Output the (x, y) coordinate of the center of the cell containing the given text.  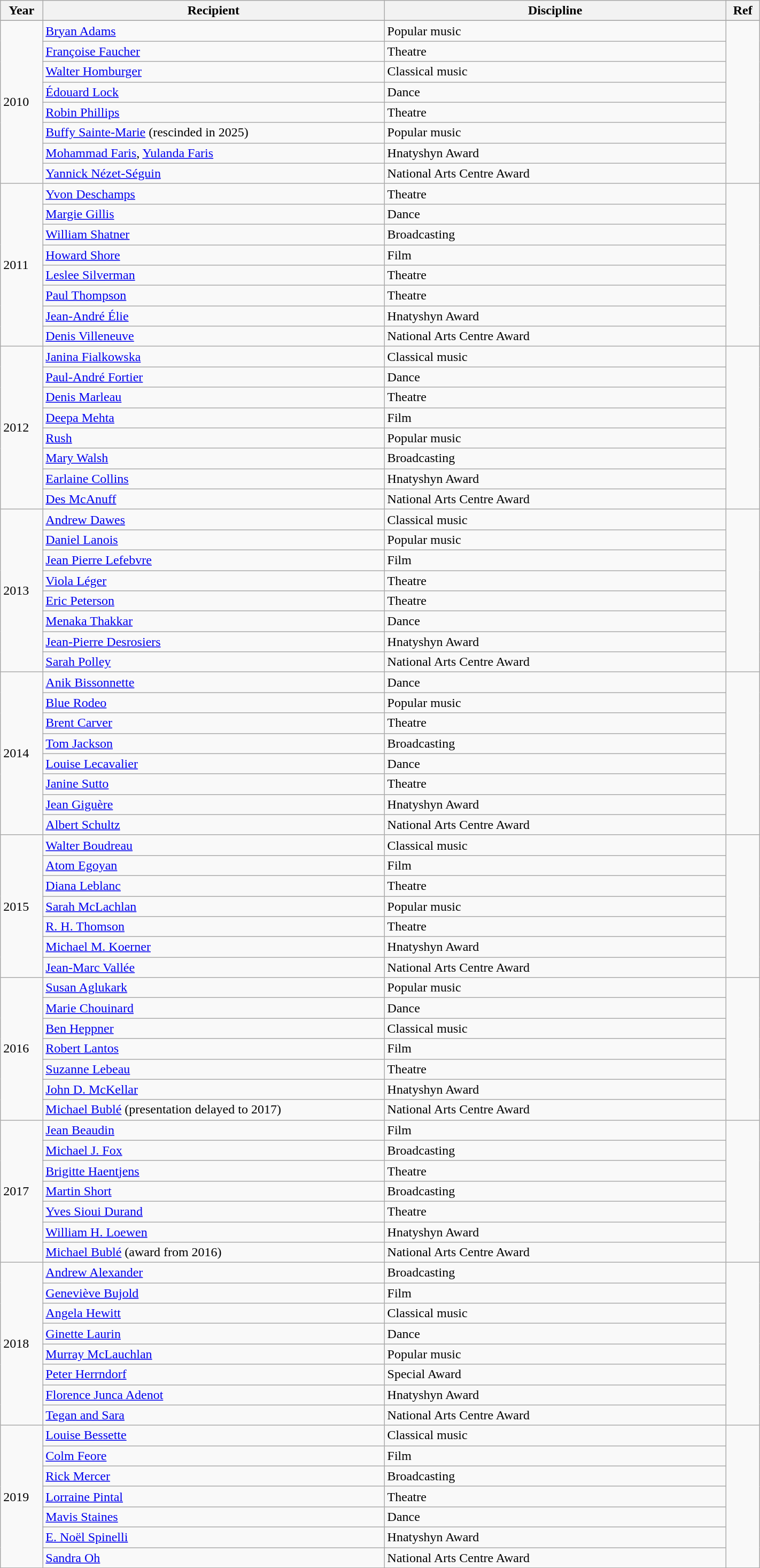
Colm Feore (214, 1456)
Anik Bissonnette (214, 682)
Florence Junca Adenot (214, 1395)
William H. Loewen (214, 1232)
Peter Herrndorf (214, 1374)
2014 (21, 754)
Ginette Laurin (214, 1334)
Special Award (555, 1374)
Janina Fialkowska (214, 357)
Diana Leblanc (214, 886)
Leslee Silverman (214, 275)
Earlaine Collins (214, 479)
Suzanne Lebeau (214, 1069)
Jean-André Élie (214, 316)
Jean Beaudin (214, 1130)
Paul Thompson (214, 296)
Janine Sutto (214, 784)
Robin Phillips (214, 112)
Tom Jackson (214, 743)
2019 (21, 1496)
Andrew Dawes (214, 519)
Louise Lecavalier (214, 764)
2011 (21, 265)
Françoise Faucher (214, 51)
Yvon Deschamps (214, 194)
R. H. Thomson (214, 927)
Rick Mercer (214, 1476)
Margie Gillis (214, 214)
Jean Giguère (214, 804)
Walter Homburger (214, 72)
Murray McLauchlan (214, 1354)
Brent Carver (214, 723)
Paul-André Fortier (214, 377)
Jean-Marc Vallée (214, 967)
Atom Egoyan (214, 865)
Mohammad Faris, Yulanda Faris (214, 153)
E. Noël Spinelli (214, 1537)
Denis Villeneuve (214, 336)
Yannick Nézet-Séguin (214, 173)
Ref (743, 11)
Mary Walsh (214, 458)
Jean-Pierre Desrosiers (214, 642)
Year (21, 11)
Rush (214, 438)
2010 (21, 102)
2013 (21, 590)
Menaka Thakkar (214, 621)
Lorraine Pintal (214, 1496)
Mavis Staines (214, 1517)
Recipient (214, 11)
Walter Boudreau (214, 845)
Robert Lantos (214, 1049)
Albert Schultz (214, 825)
John D. McKellar (214, 1089)
2012 (21, 428)
William Shatner (214, 234)
2015 (21, 906)
Jean Pierre Lefebvre (214, 560)
Michael Bublé (award from 2016) (214, 1252)
Tegan and Sara (214, 1415)
Susan Aglukark (214, 988)
Michael M. Koerner (214, 947)
2016 (21, 1049)
Blue Rodeo (214, 703)
Michael Bublé (presentation delayed to 2017) (214, 1110)
Édouard Lock (214, 92)
Discipline (555, 11)
Sarah McLachlan (214, 906)
Bryan Adams (214, 31)
Brigitte Haentjens (214, 1171)
Yves Sioui Durand (214, 1211)
Eric Peterson (214, 601)
Louise Bessette (214, 1435)
Buffy Sainte-Marie (rescinded in 2025) (214, 133)
Marie Chouinard (214, 1008)
2017 (21, 1191)
Viola Léger (214, 580)
Des McAnuff (214, 499)
Deepa Mehta (214, 418)
Ben Heppner (214, 1028)
Angela Hewitt (214, 1313)
Daniel Lanois (214, 540)
Michael J. Fox (214, 1150)
Howard Shore (214, 255)
Andrew Alexander (214, 1273)
Martin Short (214, 1191)
Sandra Oh (214, 1558)
Geneviève Bujold (214, 1293)
Denis Marleau (214, 397)
Sarah Polley (214, 662)
2018 (21, 1344)
